Search for the cell housing the specified text and yield its [x, y] center coordinate. 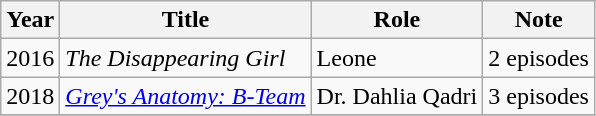
The Disappearing Girl [186, 58]
Year [30, 20]
Leone [397, 58]
Title [186, 20]
Grey's Anatomy: B-Team [186, 96]
Note [539, 20]
Dr. Dahlia Qadri [397, 96]
2016 [30, 58]
Role [397, 20]
2018 [30, 96]
2 episodes [539, 58]
3 episodes [539, 96]
